Output the (x, y) coordinate of the center of the cell containing the given text.  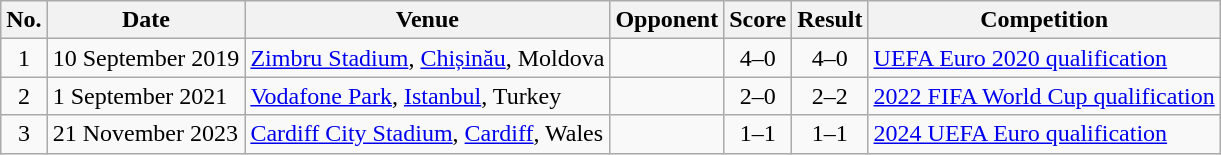
2 (24, 96)
2–0 (758, 96)
Vodafone Park, Istanbul, Turkey (428, 96)
10 September 2019 (146, 58)
1 September 2021 (146, 96)
2024 UEFA Euro qualification (1044, 134)
Cardiff City Stadium, Cardiff, Wales (428, 134)
3 (24, 134)
21 November 2023 (146, 134)
2–2 (830, 96)
Result (830, 20)
2022 FIFA World Cup qualification (1044, 96)
Score (758, 20)
Opponent (667, 20)
No. (24, 20)
Venue (428, 20)
Zimbru Stadium, Chișinău, Moldova (428, 58)
Date (146, 20)
UEFA Euro 2020 qualification (1044, 58)
Competition (1044, 20)
1 (24, 58)
